Pinpoint the cell where the given text exists, returning its (X, Y) midpoint coordinate. 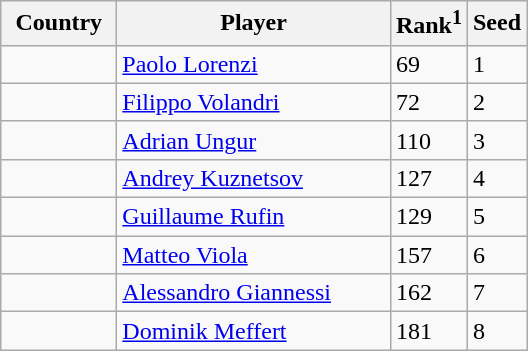
5 (496, 217)
Alessandro Giannessi (254, 293)
162 (428, 293)
Rank1 (428, 24)
Matteo Viola (254, 255)
Adrian Ungur (254, 140)
7 (496, 293)
Paolo Lorenzi (254, 64)
Country (59, 24)
Dominik Meffert (254, 331)
110 (428, 140)
4 (496, 178)
2 (496, 102)
Seed (496, 24)
157 (428, 255)
Guillaume Rufin (254, 217)
Player (254, 24)
129 (428, 217)
181 (428, 331)
Filippo Volandri (254, 102)
69 (428, 64)
1 (496, 64)
3 (496, 140)
127 (428, 178)
6 (496, 255)
8 (496, 331)
72 (428, 102)
Andrey Kuznetsov (254, 178)
